Scan for the cell matching the given text and deliver its (X, Y) coordinate at center. 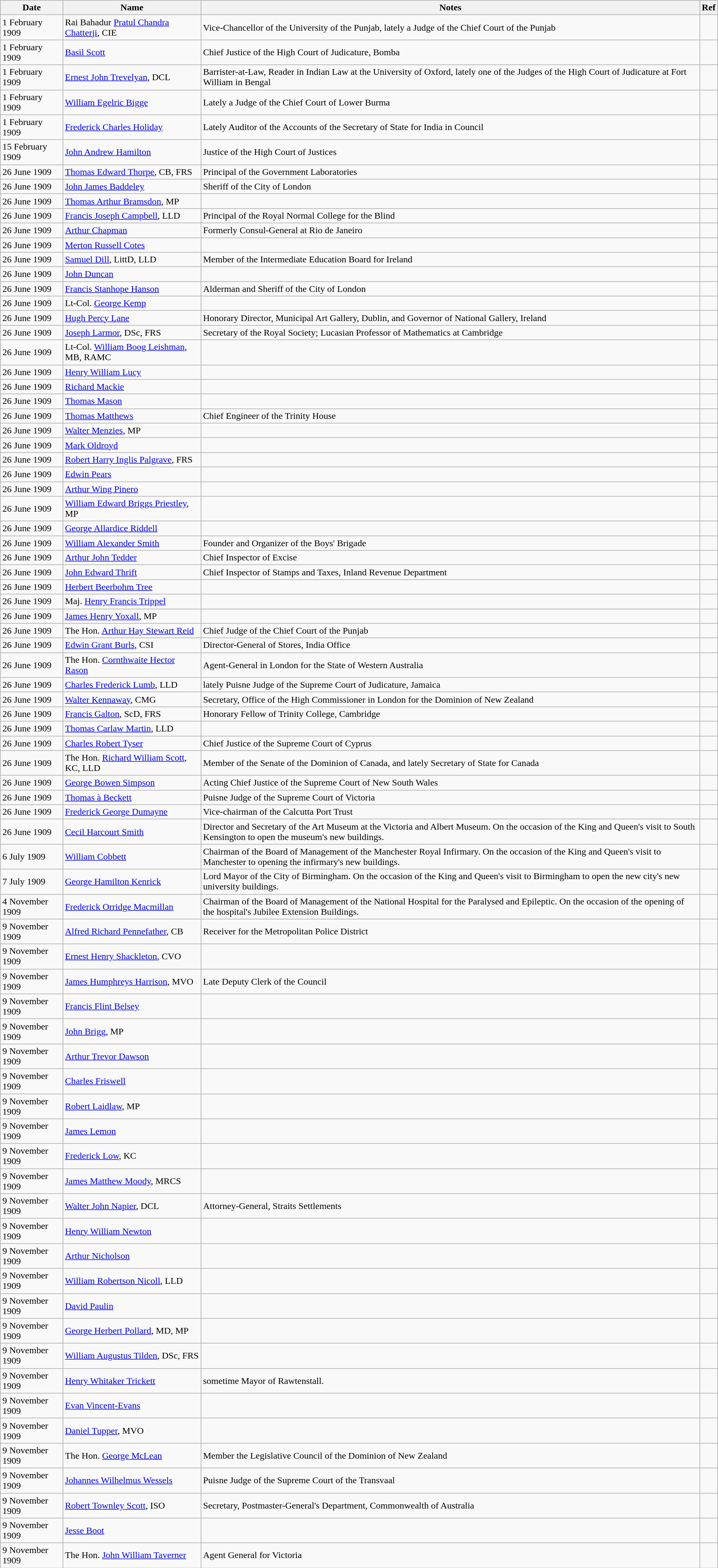
Arthur Wing Pinero (132, 489)
John Duncan (132, 274)
Herbert Beerbohm Tree (132, 587)
Ref (709, 8)
The Hon. Richard William Scott, KC, LLD (132, 763)
Lord Mayor of the City of Birmingham. On the occasion of the King and Queen's visit to Birmingham to open the new city's new university buildings. (450, 881)
Chief Justice of the Supreme Court of Cyprus (450, 743)
Rai Bahadur Pratul Chandra Chatterji, CIE (132, 28)
15 February 1909 (31, 152)
The Hon. Cornthwaite Hector Rason (132, 665)
Thomas à Beckett (132, 797)
William Augustus Tilden, DSc, FRS (132, 1356)
Basil Scott (132, 52)
Attorney-General, Straits Settlements (450, 1206)
William Cobbett (132, 857)
Maj. Henry Francis Trippel (132, 601)
John Brigg, MP (132, 1031)
Edwin Grant Burls, CSI (132, 645)
Principal of the Royal Normal College for the Blind (450, 216)
Arthur Nicholson (132, 1256)
Thomas Mason (132, 401)
Chief Inspector of Stamps and Taxes, Inland Revenue Department (450, 572)
Robert Harry Inglis Palgrave, FRS (132, 460)
Frederick Low, KC (132, 1156)
James Lemon (132, 1132)
Charles Friswell (132, 1081)
Francis Stanhope Hanson (132, 289)
Francis Joseph Campbell, LLD (132, 216)
Francis Flint Belsey (132, 1006)
Robert Laidlaw, MP (132, 1106)
Principal of the Government Laboratories (450, 172)
Vice-chairman of the Calcutta Port Trust (450, 812)
Ernest John Trevelyan, DCL (132, 77)
Henry William Lucy (132, 372)
Walter Kennaway, CMG (132, 699)
William Egelric Bigge (132, 102)
Puisne Judge of the Supreme Court of Victoria (450, 797)
Honorary Fellow of Trinity College, Cambridge (450, 714)
Name (132, 8)
Formerly Consul-General at Rio de Janeiro (450, 230)
Founder and Organizer of the Boys' Brigade (450, 543)
Secretary, Postmaster-General's Department, Commonwealth of Australia (450, 1505)
Thomas Arthur Bramsdon, MP (132, 201)
Alderman and Sheriff of the City of London (450, 289)
George Bowen Simpson (132, 783)
Late Deputy Clerk of the Council (450, 981)
Francis Galton, ScD, FRS (132, 714)
Lt-Col. William Boog Leishman, MB, RAMC (132, 352)
Cecil Harcourt Smith (132, 832)
Lt-Col. George Kemp (132, 303)
James Henry Yoxall, MP (132, 616)
Agent General for Victoria (450, 1556)
Chief Inspector of Excise (450, 558)
James Humphreys Harrison, MVO (132, 981)
Chief Justice of the High Court of Judicature, Bomba (450, 52)
6 July 1909 (31, 857)
The Hon. John William Taverner (132, 1556)
Frederick Charles Holiday (132, 127)
Honorary Director, Municipal Art Gallery, Dublin, and Governor of National Gallery, Ireland (450, 318)
William Robertson Nicoll, LLD (132, 1281)
Thomas Edward Thorpe, CB, FRS (132, 172)
7 July 1909 (31, 881)
The Hon. George McLean (132, 1455)
lately Puisne Judge of the Supreme Court of Judicature, Jamaica (450, 685)
Member of the Intermediate Education Board for Ireland (450, 260)
Johannes Wilhelmus Wessels (132, 1481)
Director-General of Stores, India Office (450, 645)
Henry William Newton (132, 1231)
William Edward Briggs Priestley, MP (132, 509)
David Paulin (132, 1306)
Secretary, Office of the High Commissioner in London for the Dominion of New Zealand (450, 699)
Henry Whitaker Trickett (132, 1381)
George Allardice Riddell (132, 529)
Alfred Richard Pennefather, CB (132, 931)
Notes (450, 8)
James Matthew Moody, MRCS (132, 1181)
Thomas Matthews (132, 416)
Arthur John Tedder (132, 558)
Agent-General in London for the State of Western Australia (450, 665)
John Andrew Hamilton (132, 152)
George Hamilton Kenrick (132, 881)
Member the Legislative Council of the Dominion of New Zealand (450, 1455)
George Herbert Pollard, MD, MP (132, 1331)
Mark Oldroyd (132, 445)
Merton Russell Cotes (132, 245)
Member of the Senate of the Dominion of Canada, and lately Secretary of State for Canada (450, 763)
Frederick Orridge Macmillan (132, 907)
Chief Engineer of the Trinity House (450, 416)
Edwin Pears (132, 474)
Frederick George Dumayne (132, 812)
Puisne Judge of the Supreme Court of the Transvaal (450, 1481)
Richard Mackie (132, 387)
Chief Judge of the Chief Court of the Punjab (450, 631)
The Hon. Arthur Hay Stewart Reid (132, 631)
Lately Auditor of the Accounts of the Secretary of State for India in Council (450, 127)
Arthur Trevor Dawson (132, 1056)
Jesse Boot (132, 1530)
Ernest Henry Shackleton, CVO (132, 957)
Secretary of the Royal Society; Lucasian Professor of Mathematics at Cambridge (450, 333)
Arthur Chapman (132, 230)
William Alexander Smith (132, 543)
sometime Mayor of Rawtenstall. (450, 1381)
Joseph Larmor, DSc, FRS (132, 333)
Acting Chief Justice of the Supreme Court of New South Wales (450, 783)
Lately a Judge of the Chief Court of Lower Burma (450, 102)
Robert Townley Scott, ISO (132, 1505)
Evan Vincent-Evans (132, 1405)
Daniel Tupper, MVO (132, 1431)
Vice-Chancellor of the University of the Punjab, lately a Judge of the Chief Court of the Punjab (450, 28)
Date (31, 8)
Walter John Napier, DCL (132, 1206)
John Edward Thrift (132, 572)
Receiver for the Metropolitan Police District (450, 931)
Sheriff of the City of London (450, 186)
Charles Frederick Lumb, LLD (132, 685)
John James Baddeley (132, 186)
Walter Menzies, MP (132, 430)
Justice of the High Court of Justices (450, 152)
4 November 1909 (31, 907)
Charles Robert Tyser (132, 743)
Samuel Dill, LittD, LLD (132, 260)
Thomas Carlaw Martin, LLD (132, 728)
Hugh Percy Lane (132, 318)
